Determine the [X, Y] coordinate at the center of the cell enclosing the given text.  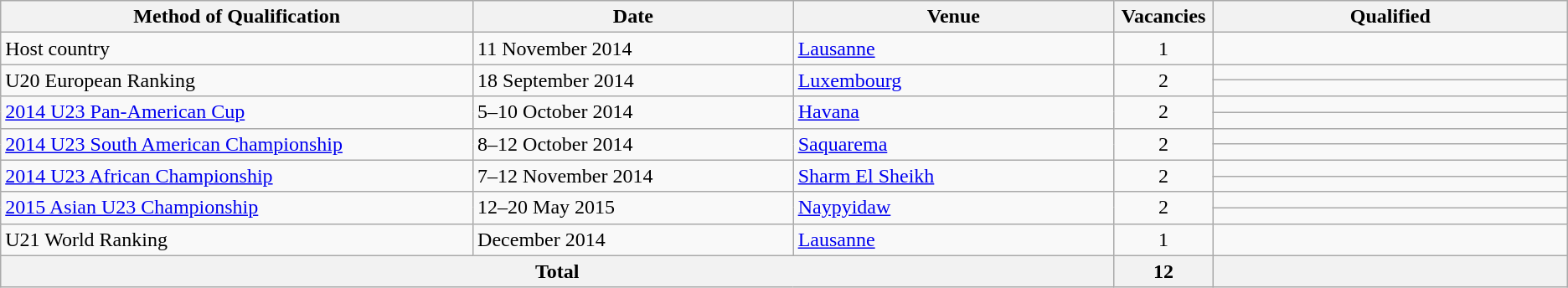
Total [558, 271]
Vacancies [1164, 17]
8–12 October 2014 [633, 144]
Method of Qualification [237, 17]
2015 Asian U23 Championship [237, 208]
Venue [953, 17]
Sharm El Sheikh [953, 176]
11 November 2014 [633, 49]
Date [633, 17]
Qualified [1390, 17]
Naypyidaw [953, 208]
Host country [237, 49]
U21 World Ranking [237, 239]
2014 U23 African Championship [237, 176]
2014 U23 South American Championship [237, 144]
7–12 November 2014 [633, 176]
2014 U23 Pan-American Cup [237, 112]
Havana [953, 112]
U20 European Ranking [237, 80]
18 September 2014 [633, 80]
Saquarema [953, 144]
12–20 May 2015 [633, 208]
5–10 October 2014 [633, 112]
12 [1164, 271]
December 2014 [633, 239]
Luxembourg [953, 80]
